Scan for the cell matching the given text and deliver its (X, Y) coordinate at center. 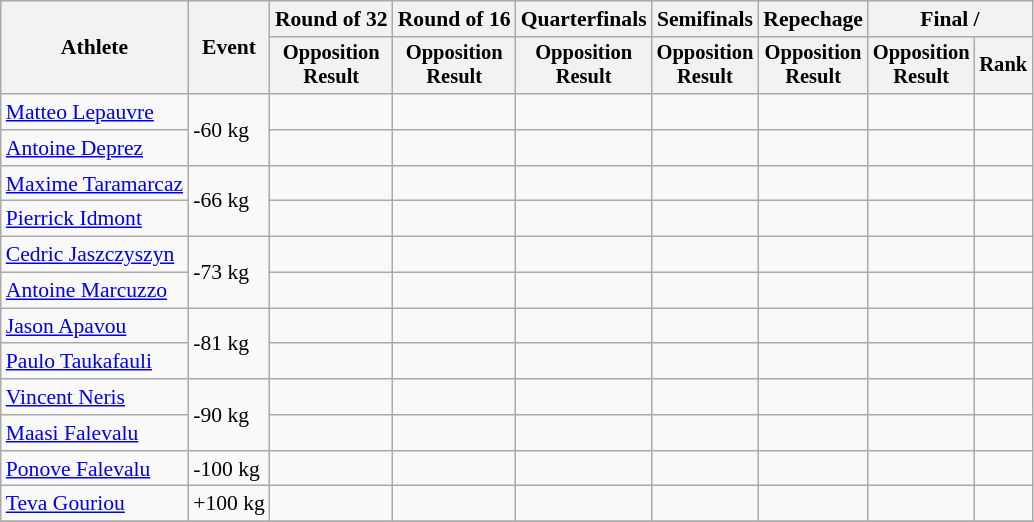
Jason Apavou (94, 326)
Event (229, 48)
Matteo Lepauvre (94, 112)
-66 kg (229, 202)
Athlete (94, 48)
Vincent Neris (94, 397)
Maxime Taramarcaz (94, 184)
Semifinals (706, 19)
Pierrick Idmont (94, 219)
+100 kg (229, 504)
Repechage (813, 19)
-90 kg (229, 414)
Paulo Taukafauli (94, 362)
Final / (950, 19)
-60 kg (229, 130)
Ponove Falevalu (94, 469)
Quarterfinals (584, 19)
Round of 16 (454, 19)
Maasi Falevalu (94, 433)
Antoine Deprez (94, 148)
-81 kg (229, 344)
-100 kg (229, 469)
Rank (1003, 66)
Cedric Jaszczyszyn (94, 255)
Round of 32 (332, 19)
Antoine Marcuzzo (94, 291)
Teva Gouriou (94, 504)
-73 kg (229, 272)
